Determine the (x, y) coordinate at the center of the cell enclosing the given text.  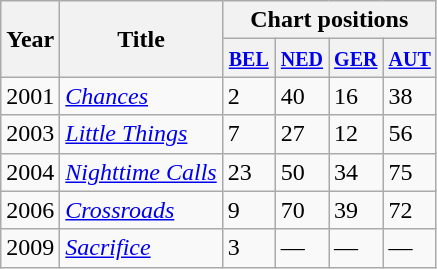
Little Things (141, 134)
2004 (30, 172)
AUT (410, 58)
Title (141, 39)
27 (302, 134)
Chances (141, 96)
Nighttime Calls (141, 172)
NED (302, 58)
70 (302, 210)
38 (410, 96)
23 (248, 172)
7 (248, 134)
Year (30, 39)
2001 (30, 96)
16 (356, 96)
2003 (30, 134)
34 (356, 172)
39 (356, 210)
2009 (30, 248)
72 (410, 210)
3 (248, 248)
40 (302, 96)
BEL (248, 58)
2 (248, 96)
Sacrifice (141, 248)
GER (356, 58)
75 (410, 172)
Chart positions (329, 20)
9 (248, 210)
2006 (30, 210)
50 (302, 172)
56 (410, 134)
Crossroads (141, 210)
12 (356, 134)
